Output the (x, y) coordinate of the center of the cell containing the given text.  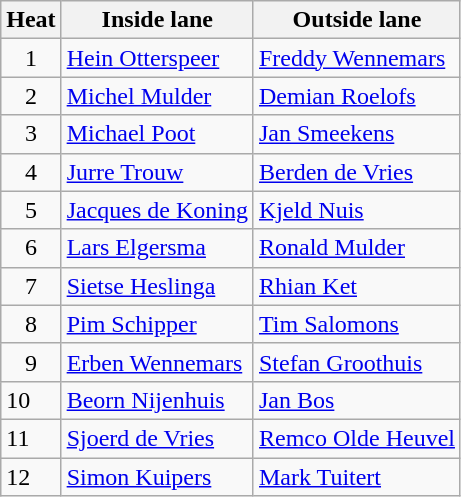
2 (31, 96)
Sietse Heslinga (157, 286)
7 (31, 286)
Mark Tuitert (356, 477)
Pim Schipper (157, 324)
1 (31, 58)
Demian Roelofs (356, 96)
Simon Kuipers (157, 477)
Rhian Ket (356, 286)
6 (31, 248)
5 (31, 210)
8 (31, 324)
Beorn Nijenhuis (157, 400)
Stefan Groothuis (356, 362)
Jurre Trouw (157, 172)
Lars Elgersma (157, 248)
Outside lane (356, 20)
Erben Wennemars (157, 362)
Remco Olde Heuvel (356, 438)
Michael Poot (157, 134)
Freddy Wennemars (356, 58)
9 (31, 362)
Michel Mulder (157, 96)
Ronald Mulder (356, 248)
Inside lane (157, 20)
Jan Smeekens (356, 134)
Berden de Vries (356, 172)
Jacques de Koning (157, 210)
3 (31, 134)
10 (31, 400)
Tim Salomons (356, 324)
Kjeld Nuis (356, 210)
Jan Bos (356, 400)
4 (31, 172)
11 (31, 438)
Heat (31, 20)
Sjoerd de Vries (157, 438)
12 (31, 477)
Hein Otterspeer (157, 58)
